Return [X, Y] of the center of cell containing provided text 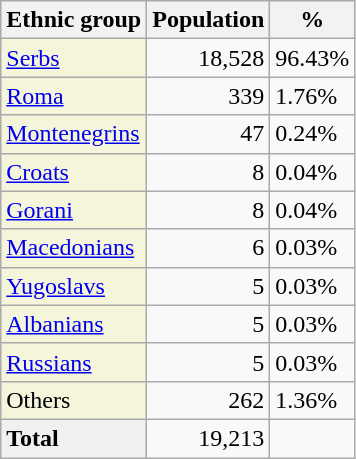
Population [208, 20]
47 [208, 134]
18,528 [208, 58]
96.43% [312, 58]
Macedonians [74, 248]
Total [74, 438]
0.24% [312, 134]
262 [208, 400]
Croats [74, 172]
1.36% [312, 400]
Gorani [74, 210]
Albanians [74, 324]
% [312, 20]
Yugoslavs [74, 286]
19,213 [208, 438]
Ethnic group [74, 20]
Russians [74, 362]
Montenegrins [74, 134]
Others [74, 400]
Serbs [74, 58]
339 [208, 96]
6 [208, 248]
Roma [74, 96]
1.76% [312, 96]
